Search for the cell housing the specified text and yield its (x, y) center coordinate. 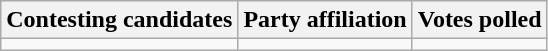
Contesting candidates (120, 20)
Votes polled (480, 20)
Party affiliation (325, 20)
